Return [X, Y] of the center of cell containing provided text 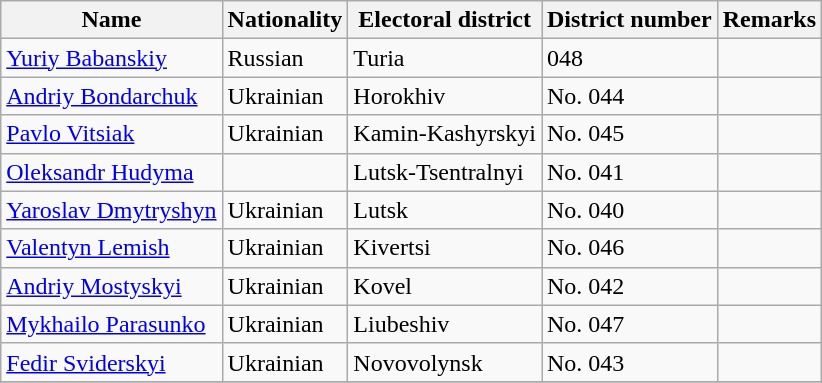
Yaroslav Dmytryshyn [112, 210]
Yuriy Babanskiy [112, 58]
Liubeshiv [445, 324]
No. 045 [630, 134]
Fedir Sviderskyi [112, 362]
No. 046 [630, 248]
No. 047 [630, 324]
Lutsk [445, 210]
Andriy Bondarchuk [112, 96]
Horokhiv [445, 96]
Mykhailo Parasunko [112, 324]
Andriy Mostyskyi [112, 286]
Novovolynsk [445, 362]
Oleksandr Hudyma [112, 172]
Russian [285, 58]
Turia [445, 58]
Remarks [769, 20]
Kivertsi [445, 248]
Nationality [285, 20]
No. 043 [630, 362]
Kovel [445, 286]
District number [630, 20]
Kamin-Kashyrskyi [445, 134]
Name [112, 20]
No. 042 [630, 286]
Electoral district [445, 20]
Lutsk-Tsentralnyi [445, 172]
No. 041 [630, 172]
No. 040 [630, 210]
Pavlo Vitsiak [112, 134]
No. 044 [630, 96]
048 [630, 58]
Valentyn Lemish [112, 248]
